Capture the cell that displays the provided text and extract its (x, y) central coordinate. 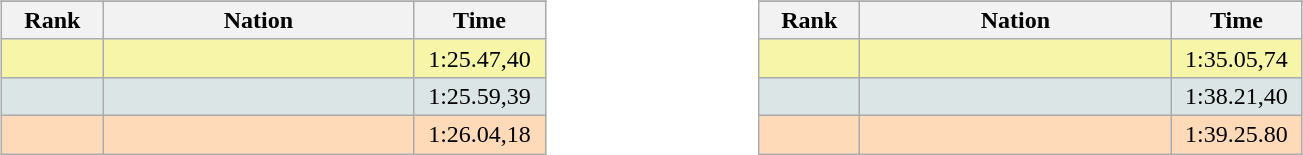
1:25.59,39 (480, 96)
1:35.05,74 (1236, 58)
1:39.25.80 (1236, 134)
1:26.04,18 (480, 134)
1:38.21,40 (1236, 96)
1:25.47,40 (480, 58)
